Locate the cell with the specified text and output its (x, y) center coordinate. 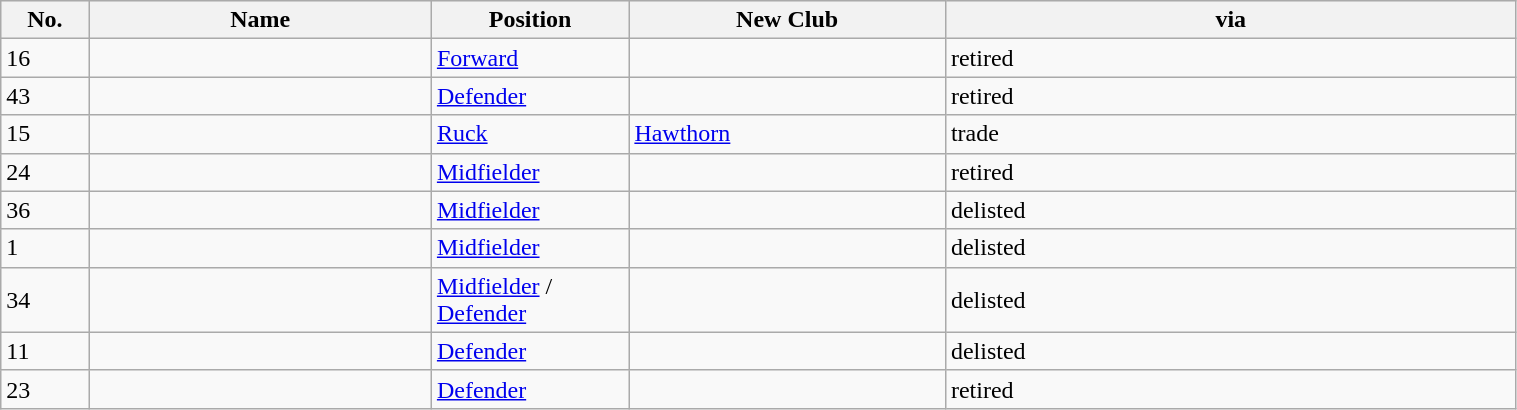
36 (45, 210)
16 (45, 58)
via (1230, 20)
Hawthorn (788, 134)
24 (45, 172)
34 (45, 300)
Ruck (530, 134)
Forward (530, 58)
11 (45, 351)
New Club (788, 20)
23 (45, 389)
Name (260, 20)
trade (1230, 134)
Midfielder / Defender (530, 300)
1 (45, 248)
43 (45, 96)
Position (530, 20)
15 (45, 134)
No. (45, 20)
